Detect which cell encompasses the target text, then output its [x, y] center coordinate. 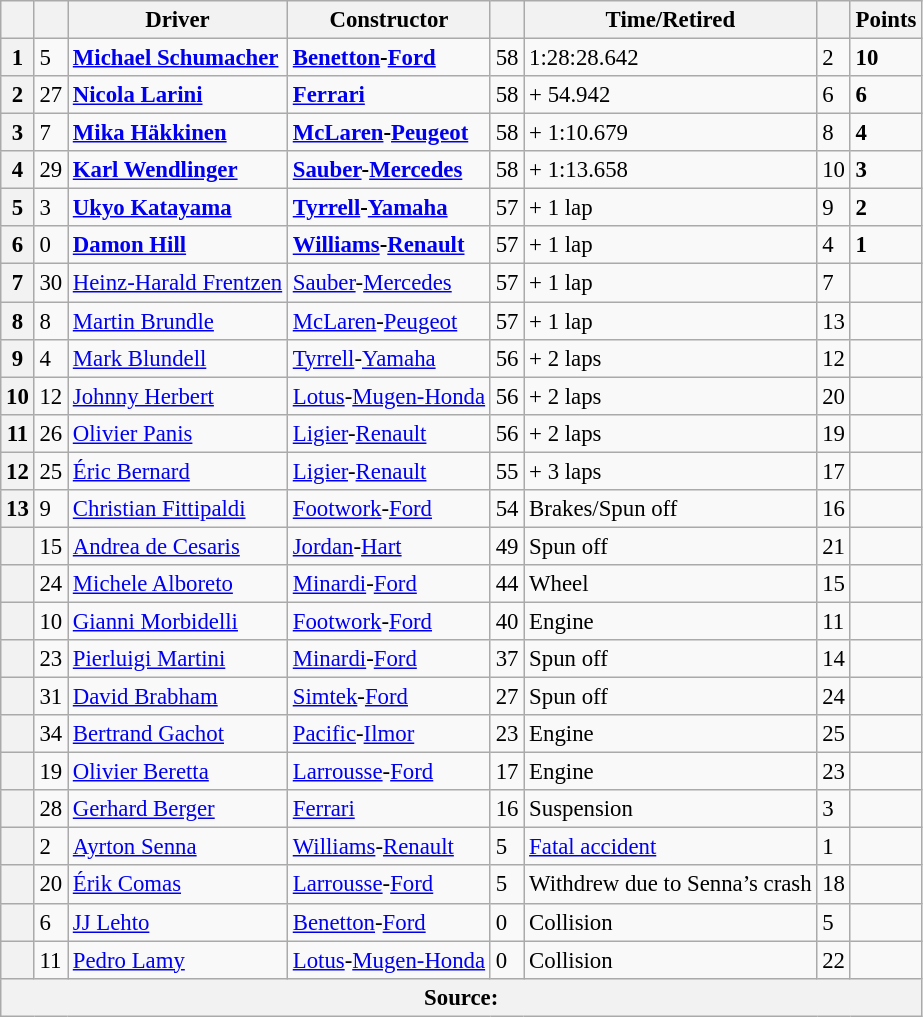
Bertrand Gachot [178, 734]
34 [50, 734]
Nicola Larini [178, 95]
29 [50, 170]
49 [506, 546]
40 [506, 621]
Éric Bernard [178, 471]
+ 1:10.679 [670, 133]
Brakes/Spun off [670, 509]
31 [50, 697]
21 [834, 546]
26 [50, 433]
Olivier Beretta [178, 772]
Ukyo Katayama [178, 208]
Suspension [670, 809]
14 [834, 659]
54 [506, 509]
Constructor [388, 20]
55 [506, 471]
Mark Blundell [178, 358]
Points [886, 20]
Mika Häkkinen [178, 133]
Source: [462, 997]
22 [834, 960]
Martin Brundle [178, 321]
30 [50, 283]
Andrea de Cesaris [178, 546]
Olivier Panis [178, 433]
Pacific-Ilmor [388, 734]
+ 1:13.658 [670, 170]
Withdrew due to Senna’s crash [670, 885]
Johnny Herbert [178, 396]
28 [50, 809]
37 [506, 659]
Michael Schumacher [178, 58]
Gianni Morbidelli [178, 621]
44 [506, 584]
Gerhard Berger [178, 809]
Fatal accident [670, 847]
Heinz-Harald Frentzen [178, 283]
Christian Fittipaldi [178, 509]
Time/Retired [670, 20]
Karl Wendlinger [178, 170]
Damon Hill [178, 245]
Jordan-Hart [388, 546]
Wheel [670, 584]
Ayrton Senna [178, 847]
JJ Lehto [178, 922]
18 [834, 885]
+ 3 laps [670, 471]
1:28:28.642 [670, 58]
Pierluigi Martini [178, 659]
Pedro Lamy [178, 960]
David Brabham [178, 697]
Simtek-Ford [388, 697]
Michele Alboreto [178, 584]
+ 54.942 [670, 95]
Érik Comas [178, 885]
Driver [178, 20]
